Identify which cell holds the provided text, then report its [X, Y] central coordinate. 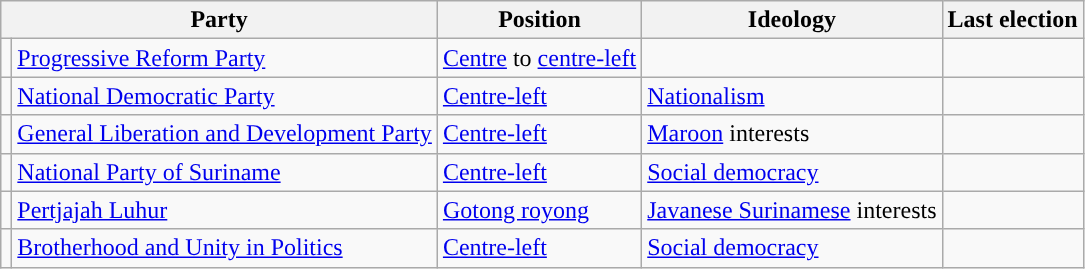
Javanese Surinamese interests [792, 210]
Maroon interests [792, 134]
Centre to centre-left [539, 58]
Party [220, 20]
Position [539, 20]
Pertjajah Luhur [225, 210]
Last election [1012, 20]
Gotong royong [539, 210]
Nationalism [792, 96]
Ideology [792, 20]
General Liberation and Development Party [225, 134]
Brotherhood and Unity in Politics [225, 248]
Progressive Reform Party [225, 58]
National Party of Suriname [225, 172]
National Democratic Party [225, 96]
